From the cell containing the given text, extract its center point as [X, Y] coordinate. 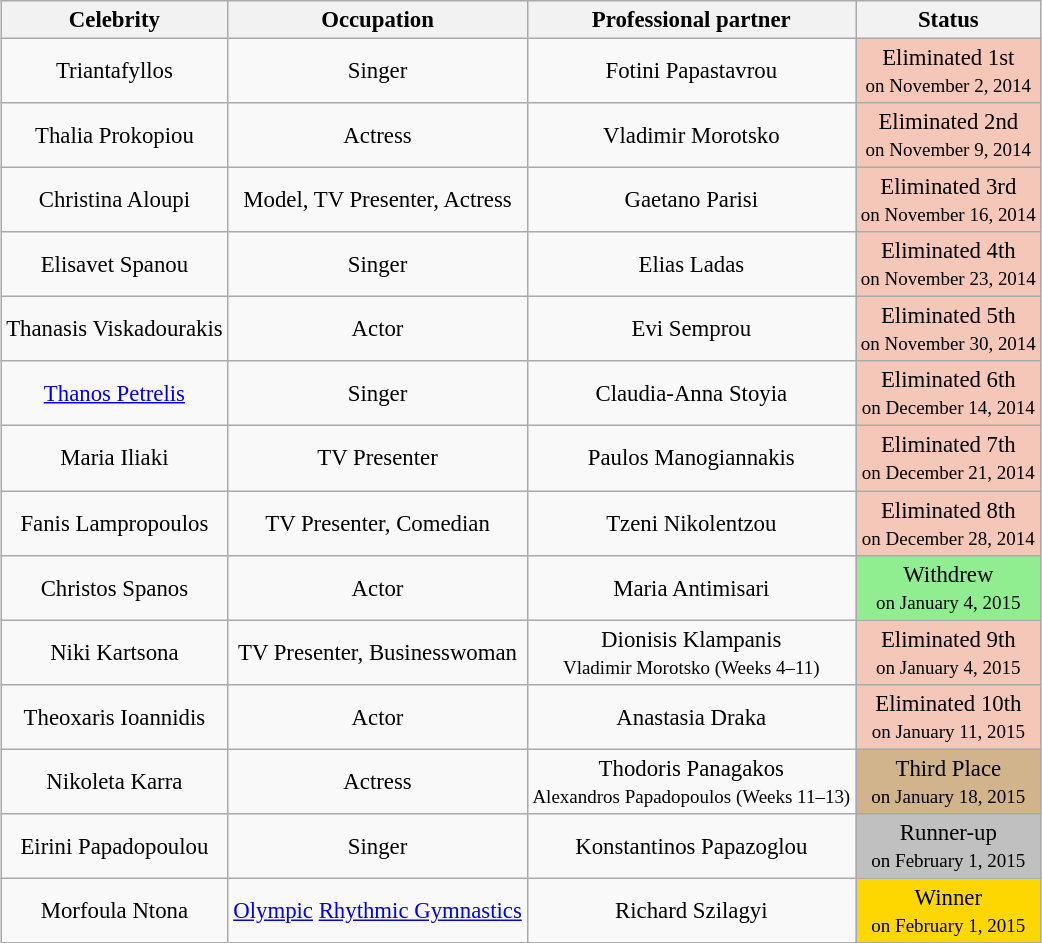
Winneron February 1, 2015 [949, 910]
Elisavet Spanou [114, 264]
TV Presenter, Comedian [378, 522]
Theoxaris Ioannidis [114, 716]
Niki Kartsona [114, 652]
Eliminated 10thon January 11, 2015 [949, 716]
Christos Spanos [114, 588]
TV Presenter, Businesswoman [378, 652]
Dionisis KlampanisVladimir Morotsko (Weeks 4–11) [691, 652]
Triantafyllos [114, 70]
Vladimir Morotsko [691, 136]
Eliminated 3rdon November 16, 2014 [949, 200]
Tzeni Nikolentzou [691, 522]
Thanos Petrelis [114, 394]
Eliminated 5thon November 30, 2014 [949, 330]
Fanis Lampropoulos [114, 522]
Eliminated 2ndon November 9, 2014 [949, 136]
Anastasia Draka [691, 716]
Eliminated 8thon December 28, 2014 [949, 522]
Withdrewon January 4, 2015 [949, 588]
Runner-upon February 1, 2015 [949, 846]
Olympic Rhythmic Gymnastics [378, 910]
Eliminated 1ston November 2, 2014 [949, 70]
Model, TV Presenter, Actress [378, 200]
Professional partner [691, 20]
Third Placeon January 18, 2015 [949, 782]
Eirini Papadopoulou [114, 846]
Celebrity [114, 20]
Thodoris PanagakosAlexandros Papadopoulos (Weeks 11–13) [691, 782]
Morfoula Ntona [114, 910]
TV Presenter [378, 458]
Maria Antimisari [691, 588]
Fotini Papastavrou [691, 70]
Richard Szilagyi [691, 910]
Occupation [378, 20]
Christina Aloupi [114, 200]
Eliminated 9thon January 4, 2015 [949, 652]
Gaetano Parisi [691, 200]
Paulos Manogiannakis [691, 458]
Evi Semprou [691, 330]
Eliminated 6thon December 14, 2014 [949, 394]
Maria Iliaki [114, 458]
Eliminated 4thon November 23, 2014 [949, 264]
Konstantinos Papazoglou [691, 846]
Claudia-Anna Stoyia [691, 394]
Elias Ladas [691, 264]
Nikoleta Karra [114, 782]
Thalia Prokopiou [114, 136]
Thanasis Viskadourakis [114, 330]
Eliminated 7thon December 21, 2014 [949, 458]
Status [949, 20]
